Find where the given text appears and provide that cell's center as (X, Y) coordinate. 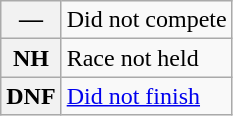
DNF (31, 96)
NH (31, 58)
Race not held (146, 58)
Did not compete (146, 20)
— (31, 20)
Did not finish (146, 96)
